Extract the (X, Y) coordinate from the center of the cell holding the provided text.  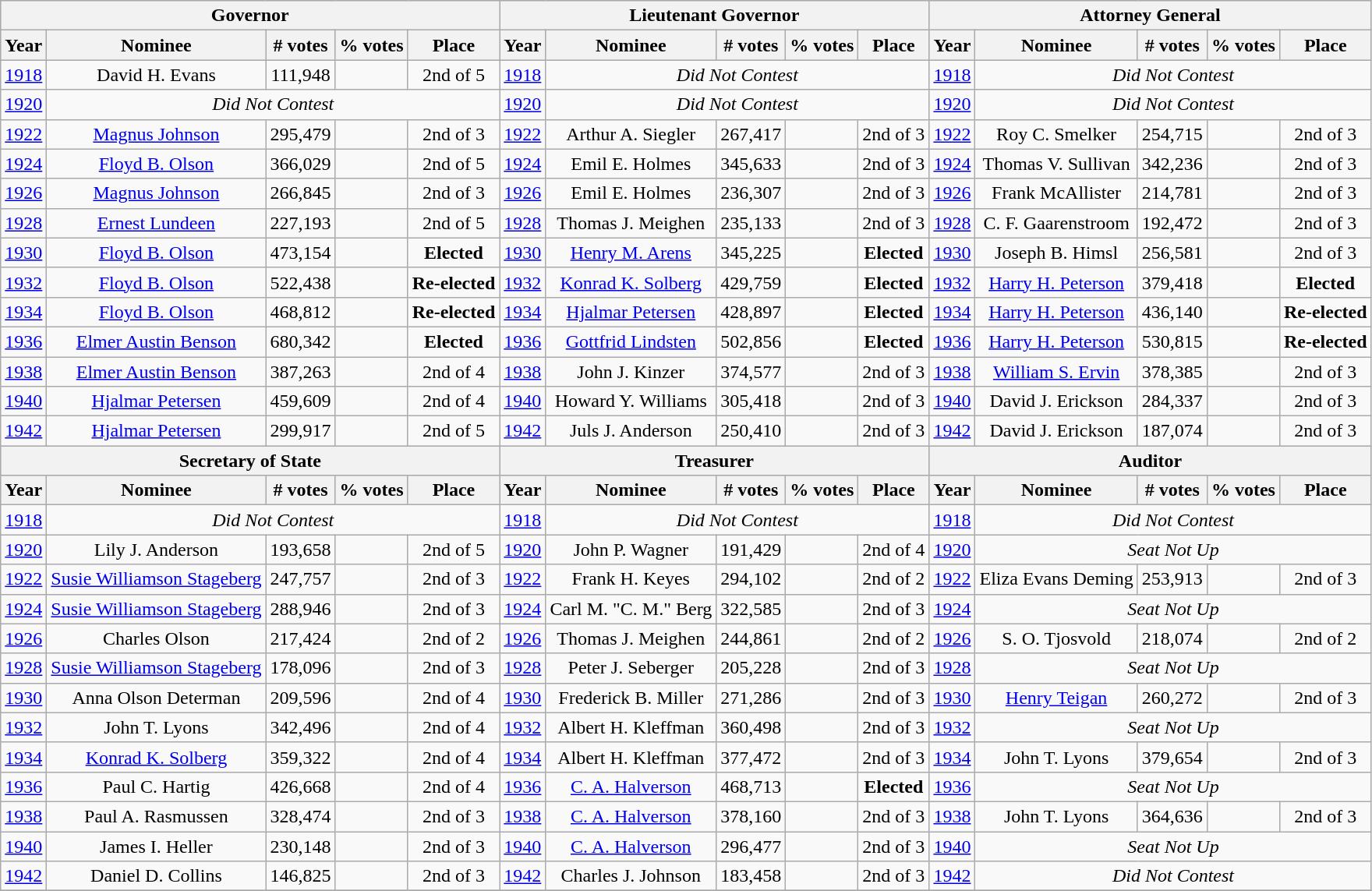
429,759 (751, 282)
C. F. Gaarenstroom (1056, 223)
227,193 (301, 223)
178,096 (301, 668)
378,385 (1172, 372)
426,668 (301, 787)
Eliza Evans Deming (1056, 579)
378,160 (751, 816)
342,496 (301, 727)
436,140 (1172, 312)
Secretary of State (250, 461)
345,633 (751, 164)
S. O. Tjosvold (1056, 638)
522,438 (301, 282)
342,236 (1172, 164)
David H. Evans (156, 75)
387,263 (301, 372)
374,577 (751, 372)
428,897 (751, 312)
267,417 (751, 134)
468,812 (301, 312)
247,757 (301, 579)
680,342 (301, 341)
John P. Wagner (631, 550)
468,713 (751, 787)
218,074 (1172, 638)
236,307 (751, 193)
253,913 (1172, 579)
295,479 (301, 134)
235,133 (751, 223)
530,815 (1172, 341)
Gottfrid Lindsten (631, 341)
Peter J. Seberger (631, 668)
Joseph B. Himsl (1056, 253)
250,410 (751, 431)
Carl M. "C. M." Berg (631, 609)
111,948 (301, 75)
473,154 (301, 253)
Frank McAllister (1056, 193)
299,917 (301, 431)
377,472 (751, 757)
Thomas V. Sullivan (1056, 164)
192,472 (1172, 223)
Daniel D. Collins (156, 876)
502,856 (751, 341)
Juls J. Anderson (631, 431)
360,498 (751, 727)
Roy C. Smelker (1056, 134)
244,861 (751, 638)
366,029 (301, 164)
379,418 (1172, 282)
Paul A. Rasmussen (156, 816)
288,946 (301, 609)
Arthur A. Siegler (631, 134)
William S. Ervin (1056, 372)
Frank H. Keyes (631, 579)
294,102 (751, 579)
296,477 (751, 846)
205,228 (751, 668)
Attorney General (1151, 16)
Charles J. Johnson (631, 876)
379,654 (1172, 757)
Ernest Lundeen (156, 223)
Paul C. Hartig (156, 787)
193,658 (301, 550)
Charles Olson (156, 638)
Lieutenant Governor (714, 16)
345,225 (751, 253)
266,845 (301, 193)
James I. Heller (156, 846)
Auditor (1151, 461)
183,458 (751, 876)
Anna Olson Determan (156, 698)
209,596 (301, 698)
328,474 (301, 816)
191,429 (751, 550)
305,418 (751, 401)
322,585 (751, 609)
187,074 (1172, 431)
364,636 (1172, 816)
459,609 (301, 401)
230,148 (301, 846)
214,781 (1172, 193)
Frederick B. Miller (631, 698)
Howard Y. Williams (631, 401)
146,825 (301, 876)
Henry M. Arens (631, 253)
Lily J. Anderson (156, 550)
217,424 (301, 638)
254,715 (1172, 134)
359,322 (301, 757)
271,286 (751, 698)
Treasurer (714, 461)
260,272 (1172, 698)
284,337 (1172, 401)
Henry Teigan (1056, 698)
256,581 (1172, 253)
Governor (250, 16)
John J. Kinzer (631, 372)
